From the cell containing the given text, extract its center point as [X, Y] coordinate. 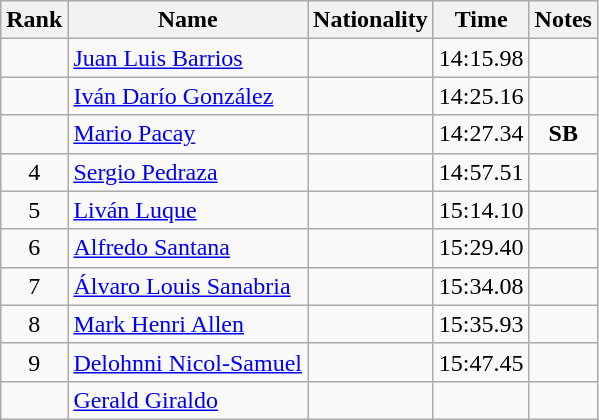
14:15.98 [481, 58]
Mario Pacay [188, 134]
9 [34, 362]
15:35.93 [481, 324]
Alfredo Santana [188, 248]
14:27.34 [481, 134]
Delohnni Nicol-Samuel [188, 362]
SB [563, 134]
Sergio Pedraza [188, 172]
8 [34, 324]
15:47.45 [481, 362]
Álvaro Louis Sanabria [188, 286]
14:57.51 [481, 172]
7 [34, 286]
15:34.08 [481, 286]
Juan Luis Barrios [188, 58]
Mark Henri Allen [188, 324]
15:14.10 [481, 210]
Liván Luque [188, 210]
Notes [563, 20]
6 [34, 248]
5 [34, 210]
Time [481, 20]
4 [34, 172]
14:25.16 [481, 96]
Gerald Giraldo [188, 400]
Rank [34, 20]
Nationality [371, 20]
Iván Darío González [188, 96]
15:29.40 [481, 248]
Name [188, 20]
